Search for the cell housing the specified text and yield its (X, Y) center coordinate. 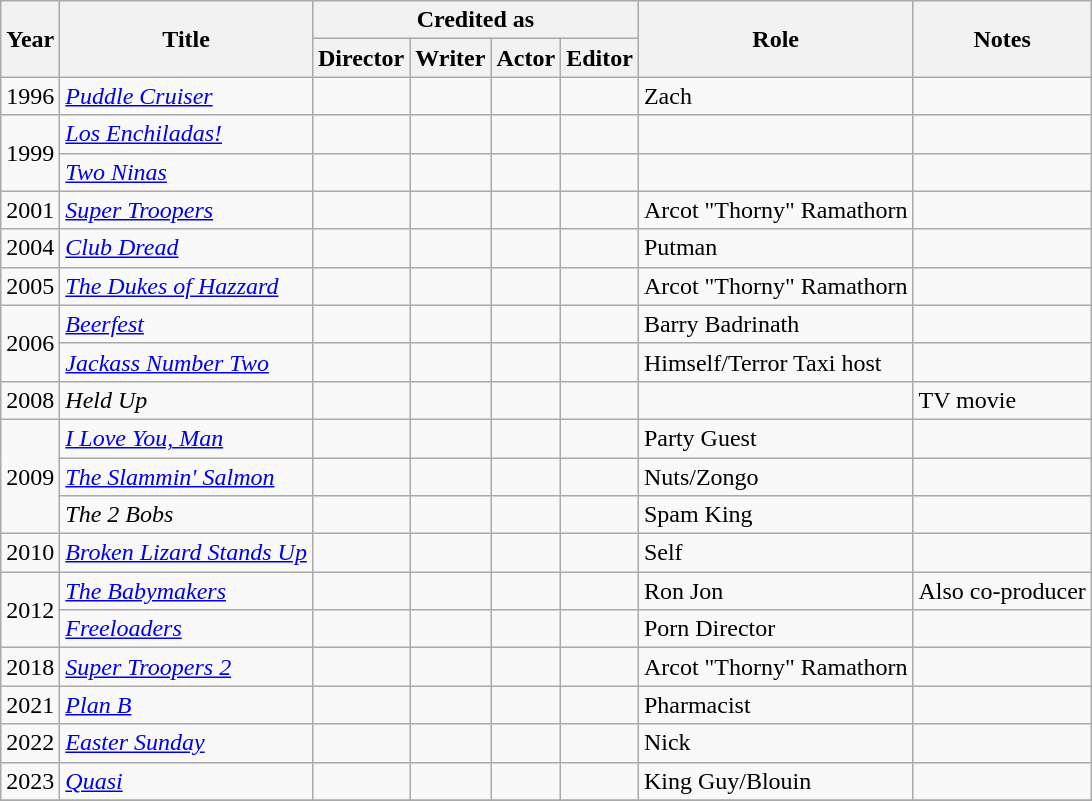
Ron Jon (776, 591)
The 2 Bobs (186, 515)
Party Guest (776, 438)
2023 (30, 781)
Club Dread (186, 248)
Barry Badrinath (776, 324)
2012 (30, 610)
2022 (30, 743)
Puddle Cruiser (186, 96)
Plan B (186, 705)
Jackass Number Two (186, 362)
2010 (30, 553)
Super Troopers 2 (186, 667)
Himself/Terror Taxi host (776, 362)
Super Troopers (186, 210)
Easter Sunday (186, 743)
Editor (600, 58)
Writer (450, 58)
2001 (30, 210)
Quasi (186, 781)
Role (776, 39)
Credited as (475, 20)
Porn Director (776, 629)
Freeloaders (186, 629)
King Guy/Blouin (776, 781)
Spam King (776, 515)
Notes (1002, 39)
1999 (30, 153)
2004 (30, 248)
2021 (30, 705)
TV movie (1002, 400)
Nuts/Zongo (776, 477)
Broken Lizard Stands Up (186, 553)
1996 (30, 96)
Held Up (186, 400)
Year (30, 39)
Actor (526, 58)
Title (186, 39)
Beerfest (186, 324)
Zach (776, 96)
Also co-producer (1002, 591)
Self (776, 553)
Nick (776, 743)
2006 (30, 343)
2009 (30, 476)
Putman (776, 248)
The Dukes of Hazzard (186, 286)
Director (360, 58)
2018 (30, 667)
The Babymakers (186, 591)
The Slammin' Salmon (186, 477)
I Love You, Man (186, 438)
2008 (30, 400)
Two Ninas (186, 172)
2005 (30, 286)
Pharmacist (776, 705)
Los Enchiladas! (186, 134)
